Scan for the cell matching the given text and deliver its (X, Y) coordinate at center. 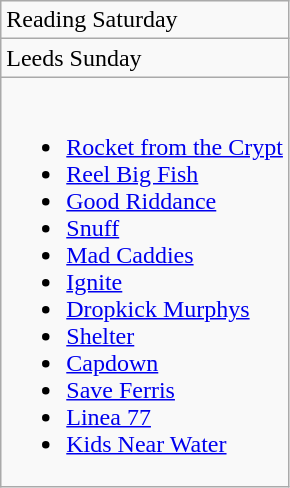
Leeds Sunday (145, 58)
Rocket from the CryptReel Big FishGood RiddanceSnuffMad CaddiesIgniteDropkick MurphysShelterCapdownSave FerrisLinea 77Kids Near Water (145, 282)
Reading Saturday (145, 20)
